Return the [x, y] coordinate for the center point of the cell that contains the specified text.  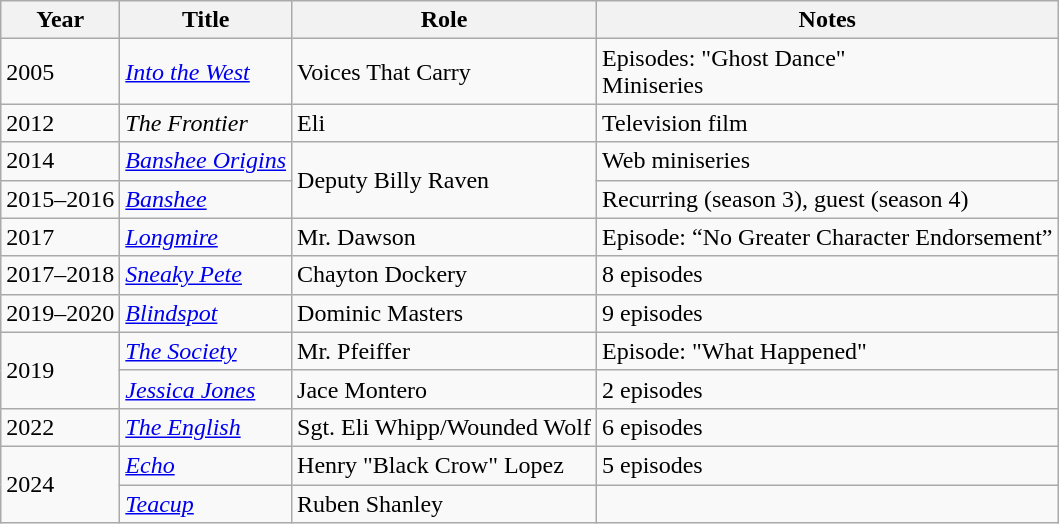
Sgt. Eli Whipp/Wounded Wolf [444, 427]
Recurring (season 3), guest (season 4) [828, 199]
Teacup [206, 503]
Echo [206, 465]
Henry "Black Crow" Lopez [444, 465]
2005 [60, 72]
Sneaky Pete [206, 275]
Banshee [206, 199]
Web miniseries [828, 161]
Notes [828, 20]
5 episodes [828, 465]
Episode: “No Greater Character Endorsement” [828, 237]
Jessica Jones [206, 389]
Chayton Dockery [444, 275]
Deputy Billy Raven [444, 180]
Ruben Shanley [444, 503]
The Society [206, 351]
Episode: "What Happened" [828, 351]
Role [444, 20]
9 episodes [828, 313]
2017–2018 [60, 275]
The English [206, 427]
8 episodes [828, 275]
2019 [60, 370]
Year [60, 20]
Jace Montero [444, 389]
2024 [60, 484]
Dominic Masters [444, 313]
Mr. Pfeiffer [444, 351]
2012 [60, 123]
2015–2016 [60, 199]
2019–2020 [60, 313]
Title [206, 20]
The Frontier [206, 123]
Episodes: "Ghost Dance"Miniseries [828, 72]
Television film [828, 123]
Longmire [206, 237]
Mr. Dawson [444, 237]
2017 [60, 237]
2 episodes [828, 389]
Voices That Carry [444, 72]
Banshee Origins [206, 161]
Eli [444, 123]
Blindspot [206, 313]
2022 [60, 427]
6 episodes [828, 427]
2014 [60, 161]
Into the West [206, 72]
